Locate the cell with the specified text and output its (x, y) center coordinate. 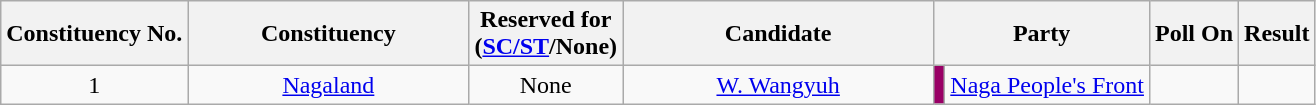
Poll On (1194, 34)
Party (1042, 34)
W. Wangyuh (778, 85)
Nagaland (328, 85)
None (546, 85)
Candidate (778, 34)
Naga People's Front (1048, 85)
Reserved for(SC/ST/None) (546, 34)
Result (1277, 34)
Constituency No. (94, 34)
Constituency (328, 34)
1 (94, 85)
